Pinpoint the cell where the given text exists, returning its (x, y) midpoint coordinate. 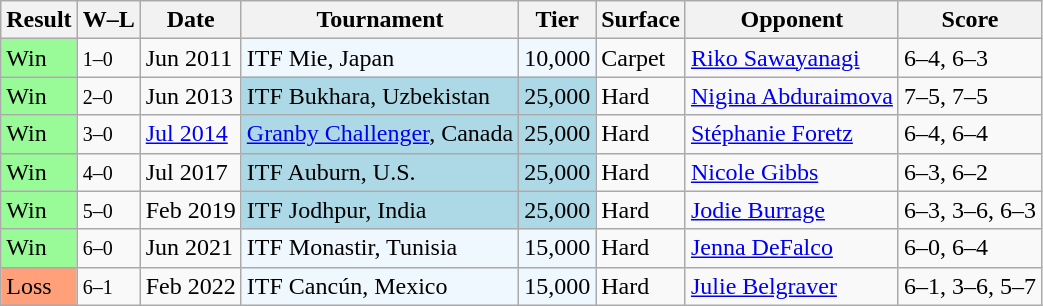
6–1 (108, 286)
Jun 2011 (190, 58)
W–L (108, 20)
Loss (39, 286)
6–3, 3–6, 6–3 (970, 210)
Jul 2017 (190, 172)
Jenna DeFalco (792, 248)
6–3, 6–2 (970, 172)
1–0 (108, 58)
Opponent (792, 20)
ITF Cancún, Mexico (380, 286)
Jodie Burrage (792, 210)
4–0 (108, 172)
ITF Monastir, Tunisia (380, 248)
Julie Belgraver (792, 286)
Jul 2014 (190, 134)
Stéphanie Foretz (792, 134)
Jun 2021 (190, 248)
Tier (558, 20)
Granby Challenger, Canada (380, 134)
6–1, 3–6, 5–7 (970, 286)
Result (39, 20)
Feb 2022 (190, 286)
ITF Jodhpur, India (380, 210)
Nicole Gibbs (792, 172)
6–4, 6–4 (970, 134)
Surface (641, 20)
3–0 (108, 134)
Carpet (641, 58)
Feb 2019 (190, 210)
2–0 (108, 96)
6–0 (108, 248)
6–4, 6–3 (970, 58)
ITF Bukhara, Uzbekistan (380, 96)
ITF Mie, Japan (380, 58)
10,000 (558, 58)
7–5, 7–5 (970, 96)
Riko Sawayanagi (792, 58)
Score (970, 20)
ITF Auburn, U.S. (380, 172)
6–0, 6–4 (970, 248)
Nigina Abduraimova (792, 96)
Jun 2013 (190, 96)
5–0 (108, 210)
Tournament (380, 20)
Date (190, 20)
